Determine the (X, Y) coordinate at the center of the cell enclosing the given text.  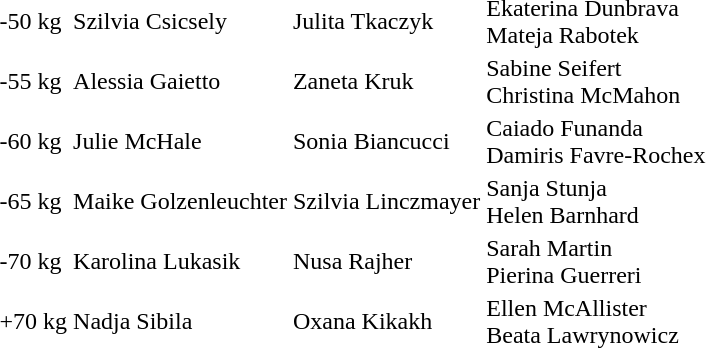
Sonia Biancucci (386, 142)
Zaneta Kruk (386, 82)
Maike Golzenleuchter (180, 202)
Alessia Gaietto (180, 82)
Karolina Lukasik (180, 262)
Nusa Rajher (386, 262)
Szilvia Linczmayer (386, 202)
Julie McHale (180, 142)
